From the cell containing the given text, extract its center point as (x, y) coordinate. 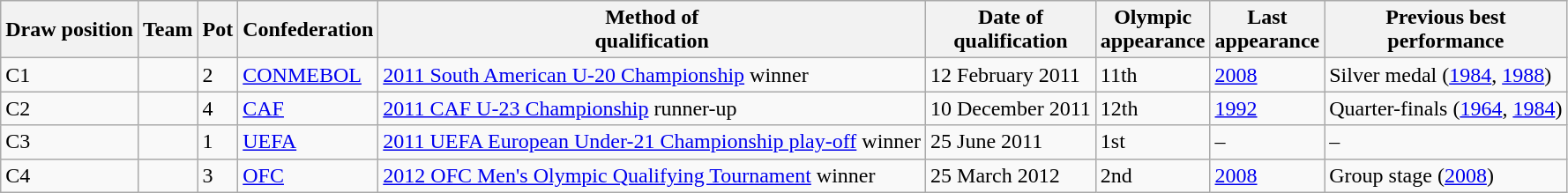
Lastappearance (1267, 30)
Pot (218, 30)
2nd (1153, 175)
Draw position (70, 30)
25 March 2012 (1011, 175)
Olympicappearance (1153, 30)
C1 (70, 75)
C4 (70, 175)
10 December 2011 (1011, 108)
1st (1153, 142)
Method ofqualification (653, 30)
CAF (309, 108)
Date ofqualification (1011, 30)
2 (218, 75)
Team (168, 30)
C3 (70, 142)
25 June 2011 (1011, 142)
2011 CAF U-23 Championship runner-up (653, 108)
CONMEBOL (309, 75)
Previous bestperformance (1446, 30)
2011 UEFA European Under-21 Championship play-off winner (653, 142)
Silver medal (1984, 1988) (1446, 75)
Confederation (309, 30)
1 (218, 142)
4 (218, 108)
1992 (1267, 108)
Group stage (2008) (1446, 175)
12th (1153, 108)
11th (1153, 75)
UEFA (309, 142)
3 (218, 175)
12 February 2011 (1011, 75)
Quarter-finals (1964, 1984) (1446, 108)
C2 (70, 108)
OFC (309, 175)
2012 OFC Men's Olympic Qualifying Tournament winner (653, 175)
2011 South American U-20 Championship winner (653, 75)
